Provide the (x, y) coordinate of the cell's center where the given text is located.  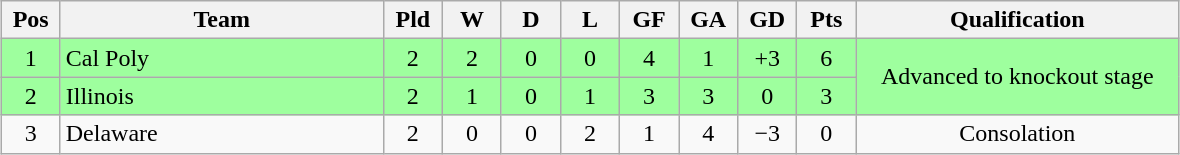
GD (768, 20)
D (530, 20)
Pts (826, 20)
Advanced to knockout stage (1018, 77)
Pos (30, 20)
GA (708, 20)
GF (650, 20)
6 (826, 58)
Illinois (222, 96)
Delaware (222, 134)
−3 (768, 134)
Team (222, 20)
Consolation (1018, 134)
L (590, 20)
Pld (412, 20)
+3 (768, 58)
W (472, 20)
Cal Poly (222, 58)
Qualification (1018, 20)
